Scan for the cell matching the given text and deliver its [X, Y] coordinate at center. 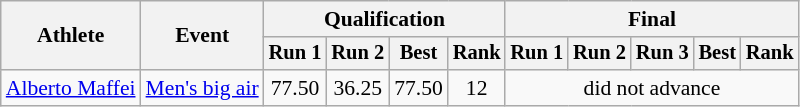
36.25 [358, 88]
Final [652, 19]
Athlete [71, 36]
did not advance [652, 88]
Event [202, 36]
Qualification [385, 19]
Run 3 [662, 54]
12 [477, 88]
Men's big air [202, 88]
Alberto Maffei [71, 88]
